Pinpoint the cell where the given text exists, returning its (X, Y) midpoint coordinate. 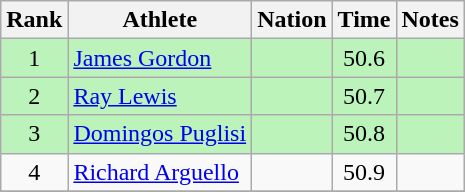
Nation (292, 20)
50.8 (364, 134)
Rank (34, 20)
50.6 (364, 58)
4 (34, 172)
3 (34, 134)
2 (34, 96)
Domingos Puglisi (160, 134)
50.9 (364, 172)
50.7 (364, 96)
Notes (430, 20)
Time (364, 20)
Ray Lewis (160, 96)
1 (34, 58)
Richard Arguello (160, 172)
Athlete (160, 20)
James Gordon (160, 58)
